Search for the cell housing the specified text and yield its [x, y] center coordinate. 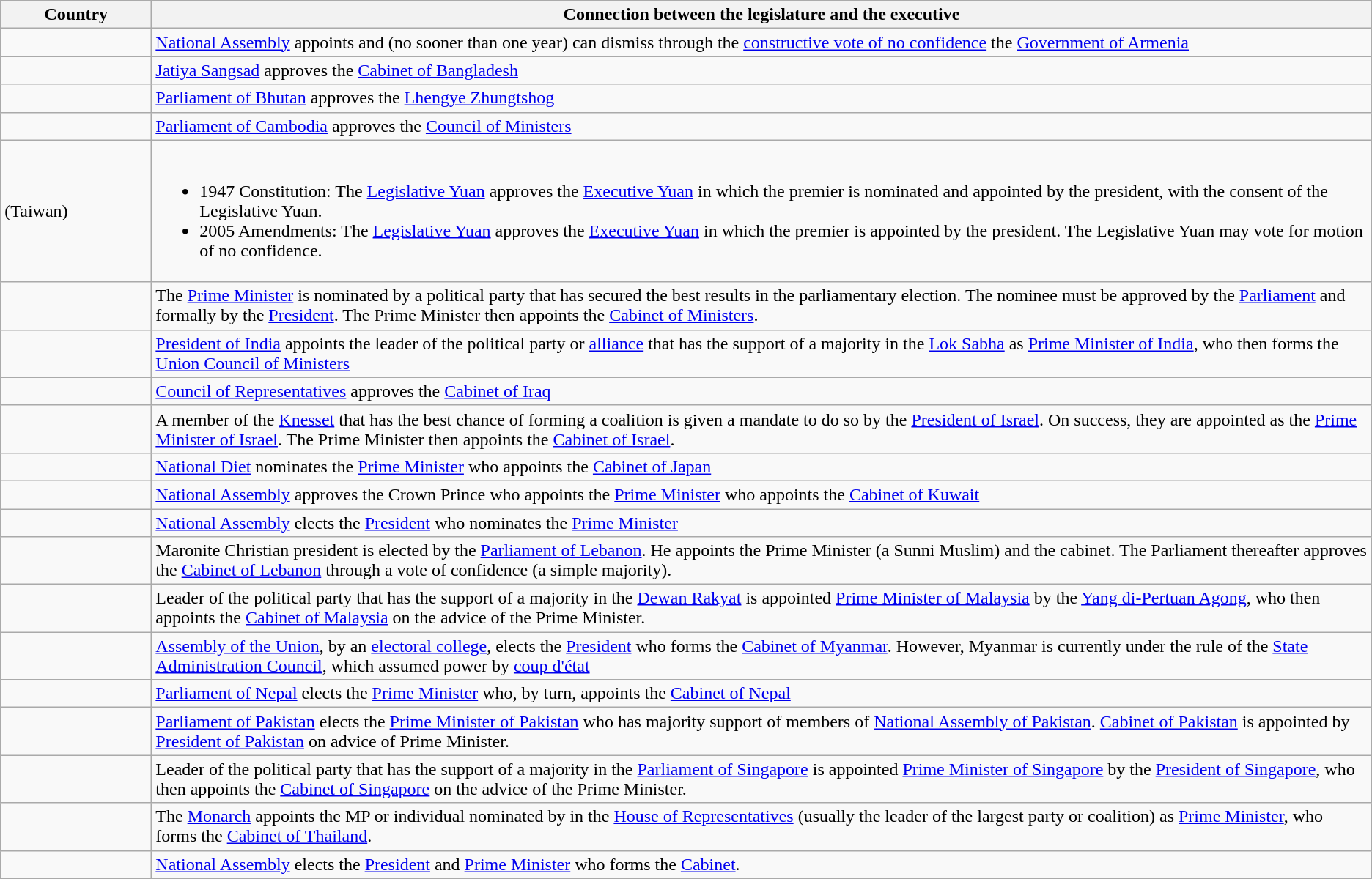
Jatiya Sangsad approves the Cabinet of Bangladesh [761, 70]
(Taiwan) [76, 211]
National Diet nominates the Prime Minister who appoints the Cabinet of Japan [761, 467]
National Assembly elects the President who nominates the Prime Minister [761, 522]
Parliament of Cambodia approves the Council of Ministers [761, 126]
Parliament of Bhutan approves the Lhengye Zhungtshog [761, 98]
National Assembly elects the President and Prime Minister who forms the Cabinet. [761, 864]
National Assembly approves the Crown Prince who appoints the Prime Minister who appoints the Cabinet of Kuwait [761, 494]
Parliament of Nepal elects the Prime Minister who, by turn, appoints the Cabinet of Nepal [761, 694]
National Assembly appoints and (no sooner than one year) can dismiss through the constructive vote of no confidence the Government of Armenia [761, 42]
Country [76, 15]
Council of Representatives approves the Cabinet of Iraq [761, 391]
Connection between the legislature and the executive [761, 15]
